Determine the (x, y) coordinate at the center of the cell enclosing the given text.  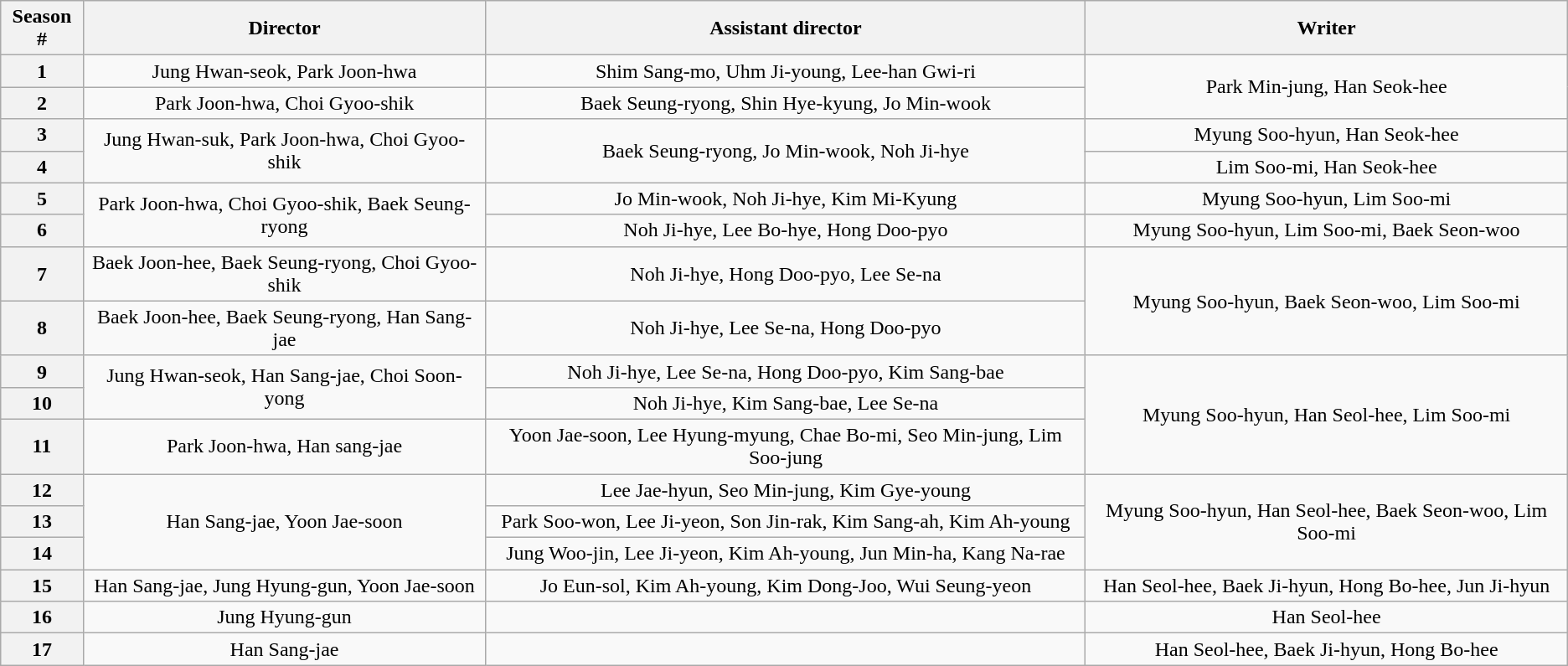
Park Min-jung, Han Seok-hee (1327, 87)
Myung Soo-hyun, Lim Soo-mi (1327, 199)
Shim Sang-mo, Uhm Ji-young, Lee-han Gwi-ri (786, 71)
9 (42, 371)
Jung Hwan-seok, Han Sang-jae, Choi Soon-yong (285, 387)
Han Sang-jae (285, 649)
Myung Soo-hyun, Han Seok-hee (1327, 135)
Park Joon-hwa, Choi Gyoo-shik, Baek Seung-ryong (285, 214)
Jung Woo-jin, Lee Ji-yeon, Kim Ah-young, Jun Min-ha, Kang Na-rae (786, 554)
Noh Ji-hye, Lee Se-na, Hong Doo-pyo, Kim Sang-bae (786, 371)
6 (42, 230)
Park Joon-hwa, Choi Gyoo-shik (285, 103)
Writer (1327, 28)
12 (42, 490)
Han Seol-hee (1327, 617)
13 (42, 522)
Noh Ji-hye, Lee Se-na, Hong Doo-pyo (786, 328)
5 (42, 199)
Season # (42, 28)
17 (42, 649)
15 (42, 586)
3 (42, 135)
14 (42, 554)
Han Seol-hee, Baek Ji-hyun, Hong Bo-hee (1327, 649)
Park Soo-won, Lee Ji-yeon, Son Jin-rak, Kim Sang-ah, Kim Ah-young (786, 522)
Jung Hyung-gun (285, 617)
Lim Soo-mi, Han Seok-hee (1327, 167)
Baek Seung-ryong, Shin Hye-kyung, Jo Min-wook (786, 103)
Jung Hwan-suk, Park Joon-hwa, Choi Gyoo-shik (285, 151)
Myung Soo-hyun, Baek Seon-woo, Lim Soo-mi (1327, 301)
Noh Ji-hye, Hong Doo-pyo, Lee Se-na (786, 273)
Director (285, 28)
Lee Jae-hyun, Seo Min-jung, Kim Gye-young (786, 490)
Myung Soo-hyun, Han Seol-hee, Lim Soo-mi (1327, 414)
Baek Joon-hee, Baek Seung-ryong, Han Sang-jae (285, 328)
Baek Seung-ryong, Jo Min-wook, Noh Ji-hye (786, 151)
Han Seol-hee, Baek Ji-hyun, Hong Bo-hee, Jun Ji-hyun (1327, 586)
Myung Soo-hyun, Lim Soo-mi, Baek Seon-woo (1327, 230)
11 (42, 446)
10 (42, 403)
Noh Ji-hye, Lee Bo-hye, Hong Doo-pyo (786, 230)
Yoon Jae-soon, Lee Hyung-myung, Chae Bo-mi, Seo Min-jung, Lim Soo-jung (786, 446)
Jung Hwan-seok, Park Joon-hwa (285, 71)
Myung Soo-hyun, Han Seol-hee, Baek Seon-woo, Lim Soo-mi (1327, 522)
Noh Ji-hye, Kim Sang-bae, Lee Se-na (786, 403)
8 (42, 328)
4 (42, 167)
Park Joon-hwa, Han sang-jae (285, 446)
1 (42, 71)
Jo Eun-sol, Kim Ah-young, Kim Dong-Joo, Wui Seung-yeon (786, 586)
Han Sang-jae, Yoon Jae-soon (285, 522)
Baek Joon-hee, Baek Seung-ryong, Choi Gyoo-shik (285, 273)
Jo Min-wook, Noh Ji-hye, Kim Mi-Kyung (786, 199)
Assistant director (786, 28)
7 (42, 273)
Han Sang-jae, Jung Hyung-gun, Yoon Jae-soon (285, 586)
2 (42, 103)
16 (42, 617)
